Search for the cell housing the specified text and yield its [X, Y] center coordinate. 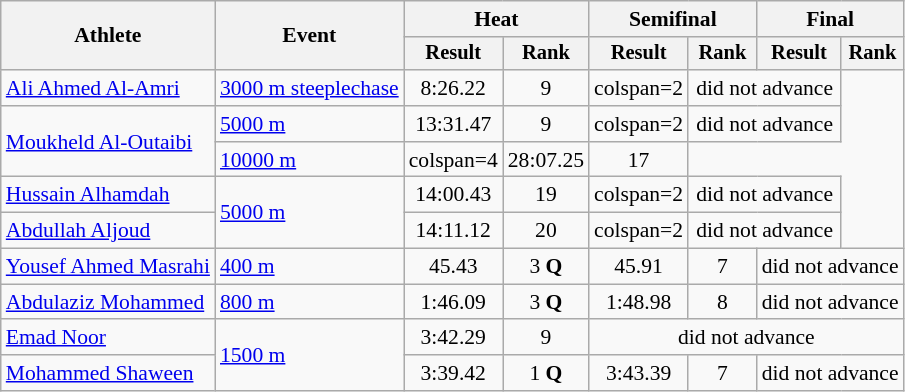
Athlete [108, 36]
colspan=4 [454, 160]
Abdulaziz Mohammed [108, 302]
10000 m [310, 160]
400 m [310, 267]
8:26.22 [454, 88]
Heat [496, 19]
45.43 [454, 267]
800 m [310, 302]
3000 m steeplechase [310, 88]
14:11.12 [454, 231]
Abdullah Aljoud [108, 231]
8 [722, 302]
3:39.42 [454, 373]
19 [546, 195]
Moukheld Al-Outaibi [108, 142]
1:48.98 [638, 302]
Event [310, 36]
Yousef Ahmed Masrahi [108, 267]
Ali Ahmed Al-Amri [108, 88]
Final [830, 19]
Mohammed Shaween [108, 373]
3:42.29 [454, 338]
17 [638, 160]
20 [546, 231]
45.91 [638, 267]
3:43.39 [638, 373]
Emad Noor [108, 338]
Semifinal [673, 19]
Hussain Alhamdah [108, 195]
1500 m [310, 356]
28:07.25 [546, 160]
14:00.43 [454, 195]
1:46.09 [454, 302]
1 Q [546, 373]
13:31.47 [454, 124]
